Output the [X, Y] coordinate of the center of the cell containing the given text.  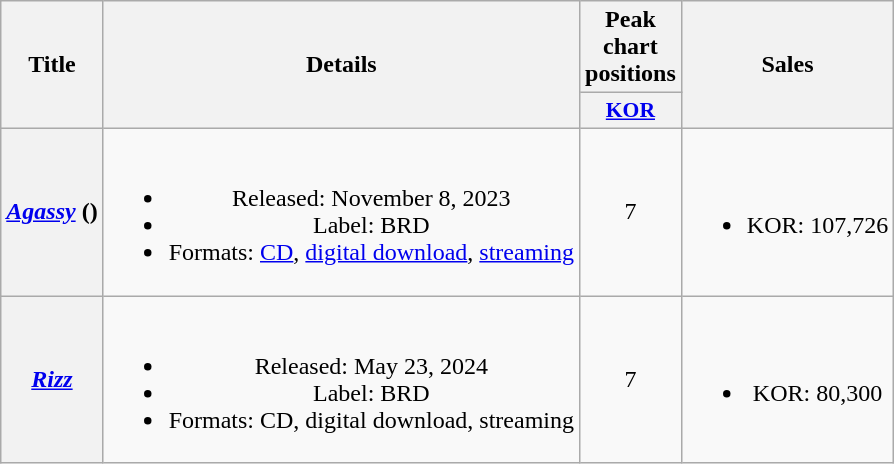
Peak chartpositions [631, 47]
Sales [787, 65]
KOR [631, 111]
Details [341, 65]
Title [52, 65]
Released: November 8, 2023Label: BRDFormats: CD, digital download, streaming [341, 212]
KOR: 80,300 [787, 380]
Agassy () [52, 212]
Rizz [52, 380]
Released: May 23, 2024Label: BRDFormats: CD, digital download, streaming [341, 380]
KOR: 107,726 [787, 212]
